Determine the [x, y] coordinate at the center of the cell enclosing the given text.  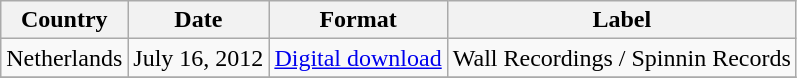
Label [622, 20]
July 16, 2012 [198, 58]
Wall Recordings / Spinnin Records [622, 58]
Digital download [358, 58]
Country [64, 20]
Netherlands [64, 58]
Format [358, 20]
Date [198, 20]
